Detect which cell encompasses the target text, then output its (X, Y) center coordinate. 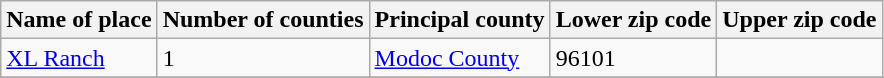
Upper zip code (800, 20)
Principal county (460, 20)
Modoc County (460, 58)
Name of place (79, 20)
1 (263, 58)
96101 (634, 58)
XL Ranch (79, 58)
Number of counties (263, 20)
Lower zip code (634, 20)
